Determine the [x, y] coordinate at the center of the cell enclosing the given text.  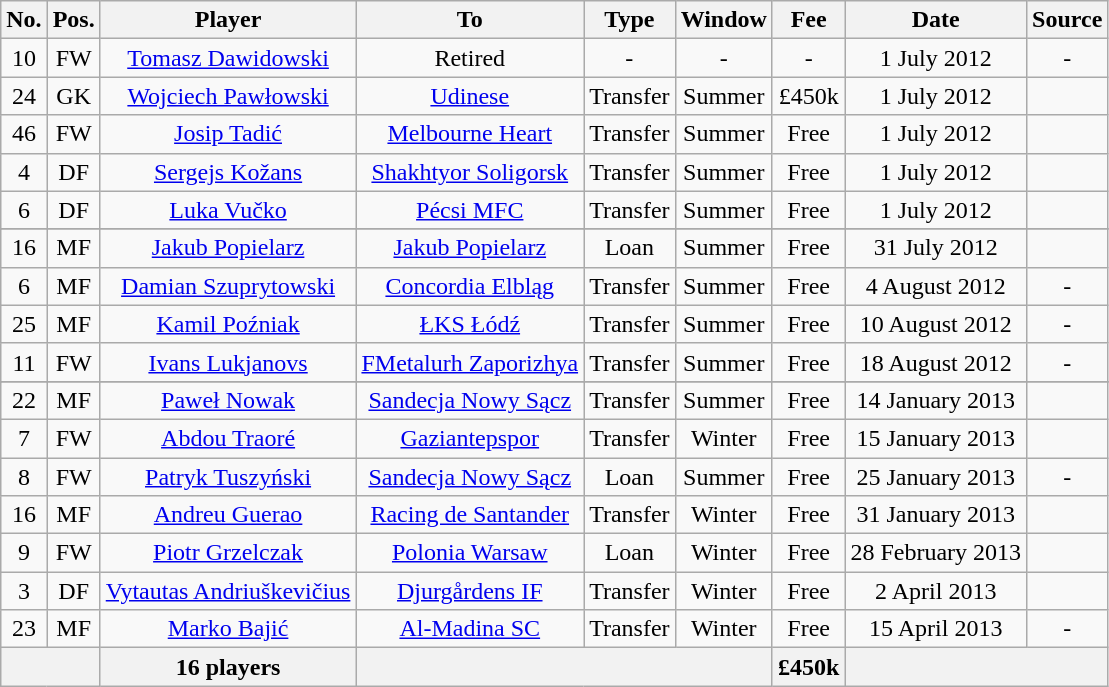
Date [936, 20]
Wojciech Pawłowski [228, 96]
Josip Tadić [228, 134]
Patryk Tuszyński [228, 477]
9 [24, 553]
Gaziantepspor [470, 438]
22 [24, 400]
16 players [228, 667]
ŁKS Łódź [470, 324]
28 February 2013 [936, 553]
Abdou Traoré [228, 438]
Marko Bajić [228, 629]
Retired [470, 58]
31 January 2013 [936, 515]
Player [228, 20]
Pos. [74, 20]
GK [74, 96]
Fee [808, 20]
No. [24, 20]
14 January 2013 [936, 400]
Vytautas Andriuškevičius [228, 591]
10 August 2012 [936, 324]
Paweł Nowak [228, 400]
Type [630, 20]
Djurgårdens IF [470, 591]
Ivans Lukjanovs [228, 362]
31 July 2012 [936, 248]
4 [24, 172]
Source [1068, 20]
FMetalurh Zaporizhya [470, 362]
11 [24, 362]
23 [24, 629]
Window [724, 20]
7 [24, 438]
Andreu Guerao [228, 515]
Luka Vučko [228, 210]
24 [24, 96]
Pécsi MFC [470, 210]
3 [24, 591]
Polonia Warsaw [470, 553]
46 [24, 134]
Kamil Poźniak [228, 324]
Melbourne Heart [470, 134]
Al-Madina SC [470, 629]
10 [24, 58]
Concordia Elbląg [470, 286]
Tomasz Dawidowski [228, 58]
25 [24, 324]
4 August 2012 [936, 286]
25 January 2013 [936, 477]
18 August 2012 [936, 362]
15 April 2013 [936, 629]
8 [24, 477]
15 January 2013 [936, 438]
To [470, 20]
Shakhtyor Soligorsk [470, 172]
Udinese [470, 96]
2 April 2013 [936, 591]
Piotr Grzelczak [228, 553]
Damian Szuprytowski [228, 286]
Sergejs Kožans [228, 172]
Racing de Santander [470, 515]
